For the text-containing cell, return its midpoint in [X, Y] coordinate format. 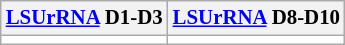
LSUrRNA D8-D10 [256, 18]
LSUrRNA D1-D3 [84, 18]
